For the text-containing cell, return its midpoint in [X, Y] coordinate format. 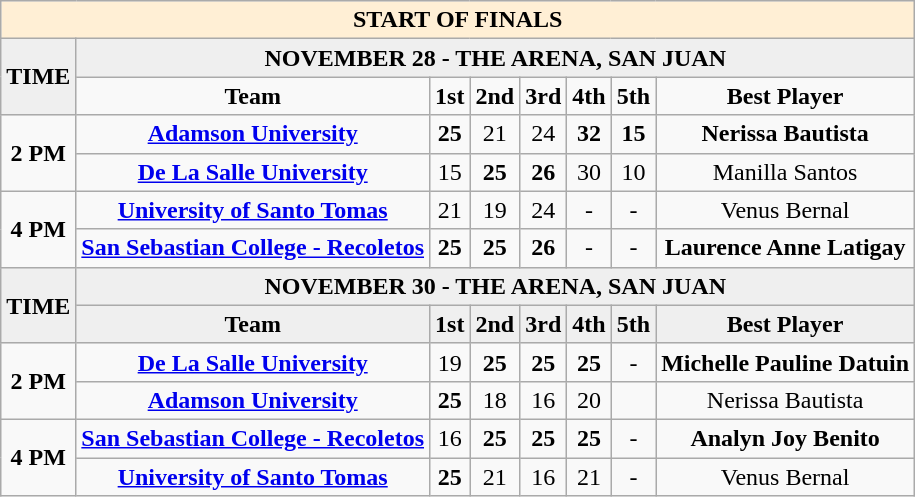
Manilla Santos [786, 172]
10 [633, 172]
20 [589, 400]
START OF FINALS [458, 20]
Laurence Anne Latigay [786, 248]
30 [589, 172]
Michelle Pauline Datuin [786, 362]
NOVEMBER 28 - THE ARENA, SAN JUAN [496, 58]
Analyn Joy Benito [786, 438]
18 [495, 400]
NOVEMBER 30 - THE ARENA, SAN JUAN [496, 286]
32 [589, 134]
